Locate the cell with the specified text and output its (X, Y) center coordinate. 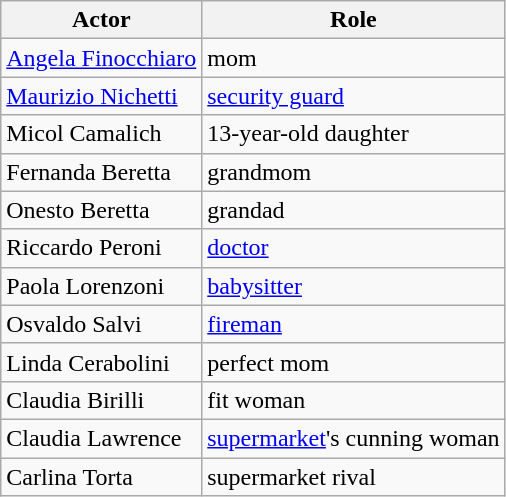
13-year-old daughter (354, 134)
perfect mom (354, 362)
Claudia Lawrence (102, 438)
Micol Camalich (102, 134)
supermarket rival (354, 477)
fit woman (354, 400)
Maurizio Nichetti (102, 96)
babysitter (354, 286)
Actor (102, 20)
Carlina Torta (102, 477)
Osvaldo Salvi (102, 324)
Paola Lorenzoni (102, 286)
Angela Finocchiaro (102, 58)
grandmom (354, 172)
security guard (354, 96)
Fernanda Beretta (102, 172)
supermarket's cunning woman (354, 438)
mom (354, 58)
Claudia Birilli (102, 400)
Role (354, 20)
Linda Cerabolini (102, 362)
Riccardo Peroni (102, 248)
Onesto Beretta (102, 210)
grandad (354, 210)
doctor (354, 248)
fireman (354, 324)
